For the text-containing cell, return its midpoint in [X, Y] coordinate format. 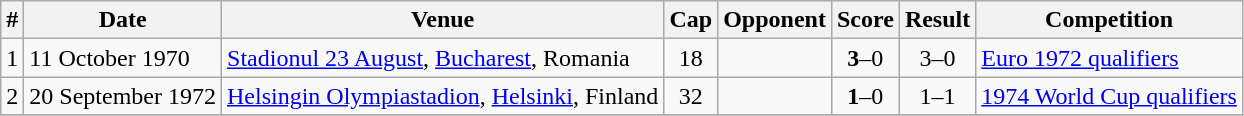
18 [691, 58]
1–0 [865, 96]
Score [865, 20]
Euro 1972 qualifiers [1110, 58]
Cap [691, 20]
20 September 1972 [123, 96]
1 [12, 58]
11 October 1970 [123, 58]
Result [937, 20]
1974 World Cup qualifiers [1110, 96]
1–1 [937, 96]
Venue [443, 20]
2 [12, 96]
32 [691, 96]
Stadionul 23 August, Bucharest, Romania [443, 58]
Date [123, 20]
Helsingin Olympiastadion, Helsinki, Finland [443, 96]
Opponent [775, 20]
Competition [1110, 20]
# [12, 20]
